Output the [x, y] coordinate of the center of the cell containing the given text.  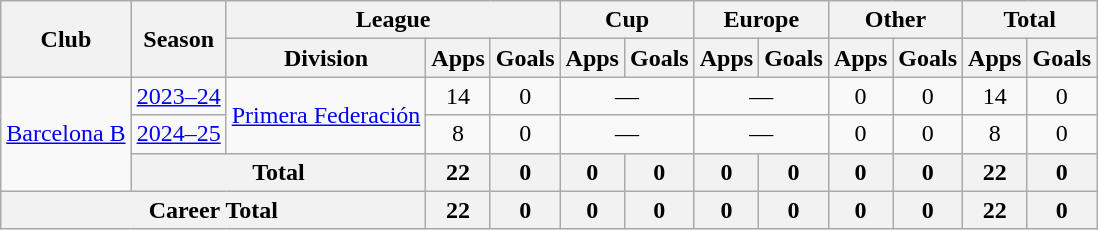
Other [895, 20]
Cup [627, 20]
Europe [761, 20]
Barcelona B [66, 134]
Club [66, 39]
Division [326, 58]
Season [178, 39]
Primera Federación [326, 115]
2024–25 [178, 134]
2023–24 [178, 96]
League [393, 20]
Career Total [214, 210]
